Pinpoint the cell where the given text exists, returning its [x, y] midpoint coordinate. 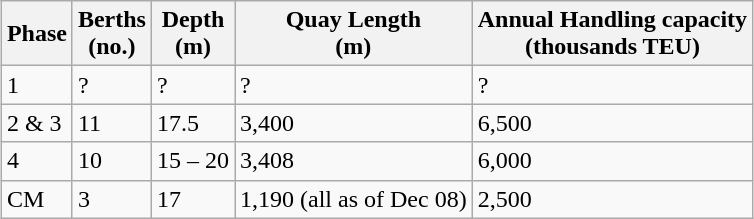
3,408 [354, 161]
6,000 [612, 161]
2,500 [612, 199]
1,190 (all as of Dec 08) [354, 199]
Annual Handling capacity(thousands TEU) [612, 34]
Quay Length(m) [354, 34]
4 [36, 161]
CM [36, 199]
6,500 [612, 123]
10 [112, 161]
15 – 20 [192, 161]
11 [112, 123]
3,400 [354, 123]
17.5 [192, 123]
1 [36, 85]
17 [192, 199]
2 & 3 [36, 123]
3 [112, 199]
Berths(no.) [112, 34]
Depth(m) [192, 34]
Phase [36, 34]
